Capture the cell that displays the provided text and extract its [x, y] central coordinate. 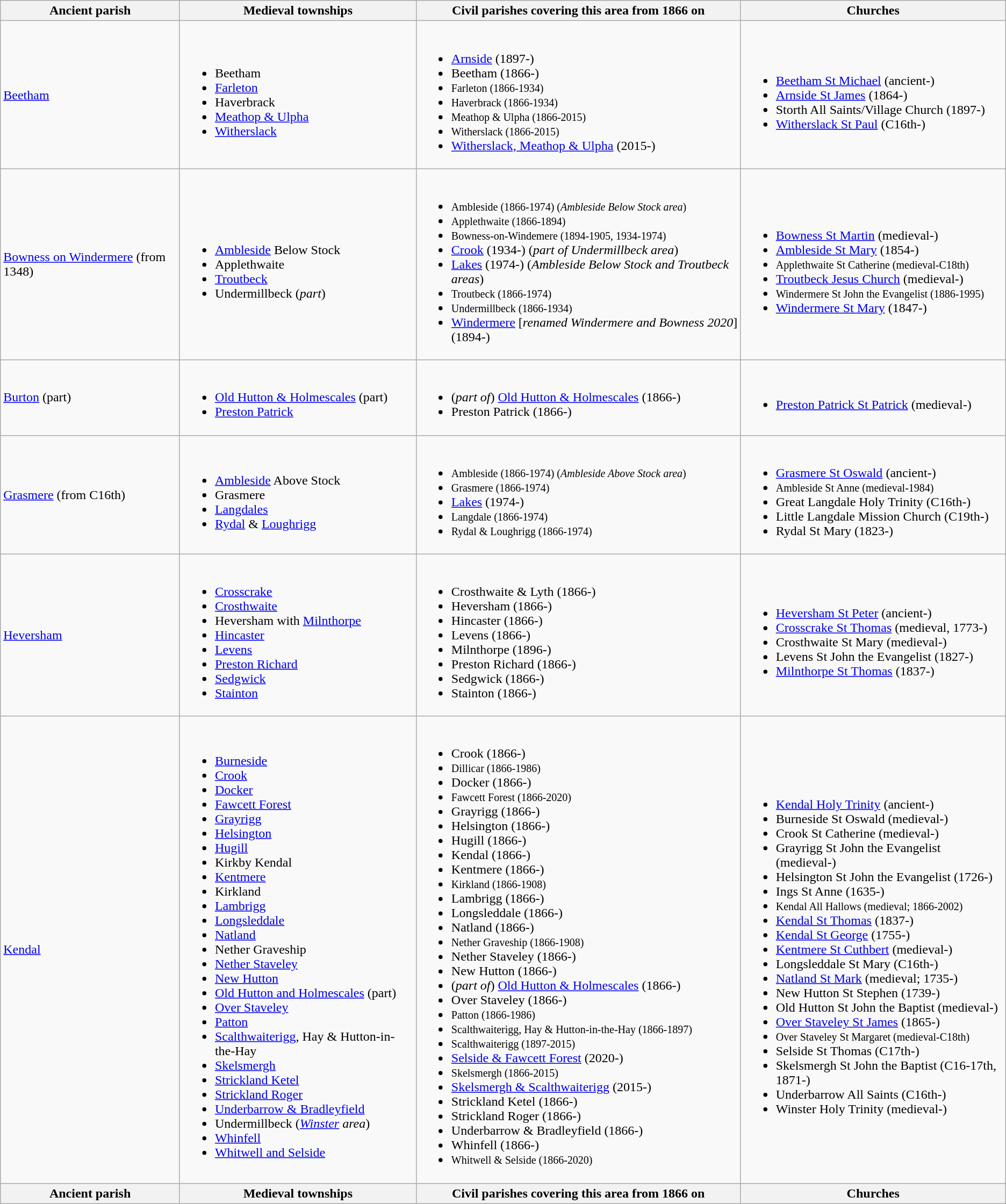
BeethamFarletonHaverbrackMeathop & UlphaWitherslack [298, 95]
Heversham [90, 635]
Ambleside Above StockGrasmereLangdalesRydal & Loughrigg [298, 494]
Old Hutton & Holmescales (part)Preston Patrick [298, 398]
Ambleside (1866-1974) (Ambleside Above Stock area)Grasmere (1866-1974)Lakes (1974-)Langdale (1866-1974)Rydal & Loughrigg (1866-1974) [578, 494]
Crosthwaite & Lyth (1866-)Heversham (1866-)Hincaster (1866-)Levens (1866-)Milnthorpe (1896-)Preston Richard (1866-)Sedgwick (1866-)Stainton (1866-) [578, 635]
Bowness on Windermere (from 1348) [90, 264]
Ambleside Below StockApplethwaiteTroutbeckUndermillbeck (part) [298, 264]
Beetham [90, 95]
Preston Patrick St Patrick (medieval-) [873, 398]
Kendal [90, 950]
(part of) Old Hutton & Holmescales (1866-)Preston Patrick (1866-) [578, 398]
CrosscrakeCrosthwaiteHeversham with MilnthorpeHincasterLevensPreston RichardSedgwickStainton [298, 635]
Burton (part) [90, 398]
Grasmere (from C16th) [90, 494]
Beetham St Michael (ancient-)Arnside St James (1864-)Storth All Saints/Village Church (1897-)Witherslack St Paul (C16th-) [873, 95]
